Identify which cell holds the provided text, then report its (x, y) central coordinate. 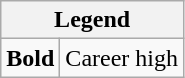
Bold (30, 58)
Legend (92, 20)
Career high (122, 58)
